Provide the [x, y] coordinate of the cell's center where the given text is located.  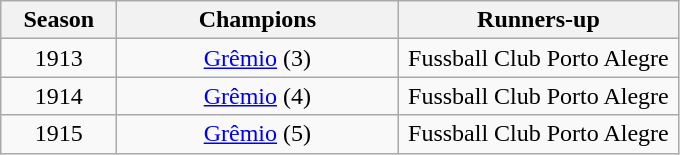
Runners-up [538, 20]
Champions [258, 20]
Grêmio (5) [258, 134]
1914 [59, 96]
1913 [59, 58]
Grêmio (3) [258, 58]
Grêmio (4) [258, 96]
Season [59, 20]
1915 [59, 134]
